Return the [X, Y] coordinate for the center point of the cell that contains the specified text.  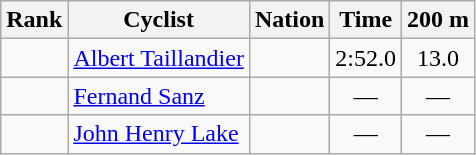
2:52.0 [366, 58]
Cyclist [159, 20]
John Henry Lake [159, 134]
13.0 [438, 58]
Albert Taillandier [159, 58]
Fernand Sanz [159, 96]
200 m [438, 20]
Rank [34, 20]
Time [366, 20]
Nation [289, 20]
